For the text-containing cell, return its midpoint in (x, y) coordinate format. 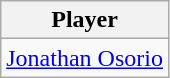
Jonathan Osorio (85, 58)
Player (85, 20)
